Provide the (X, Y) coordinate of the cell's center where the given text is located.  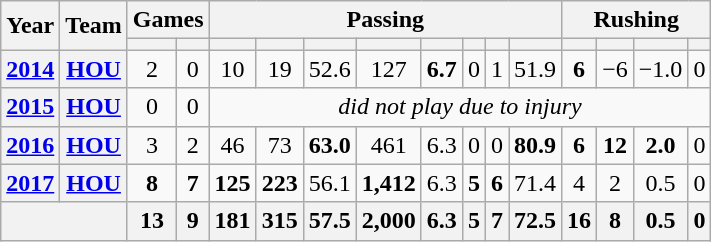
315 (280, 221)
6.7 (442, 69)
16 (580, 221)
3 (152, 145)
73 (280, 145)
461 (388, 145)
Year (30, 26)
4 (580, 183)
−1.0 (660, 69)
181 (232, 221)
13 (152, 221)
1 (496, 69)
2,000 (388, 221)
51.9 (534, 69)
56.1 (330, 183)
Passing (385, 20)
80.9 (534, 145)
57.5 (330, 221)
63.0 (330, 145)
46 (232, 145)
2.0 (660, 145)
10 (232, 69)
9 (193, 221)
19 (280, 69)
−6 (616, 69)
Rushing (636, 20)
52.6 (330, 69)
Games (168, 20)
2014 (30, 69)
2016 (30, 145)
did not play due to injury (460, 107)
71.4 (534, 183)
125 (232, 183)
2017 (30, 183)
223 (280, 183)
Team (94, 26)
2015 (30, 107)
12 (616, 145)
72.5 (534, 221)
127 (388, 69)
1,412 (388, 183)
